Return the (X, Y) coordinate for the center point of the cell that contains the specified text.  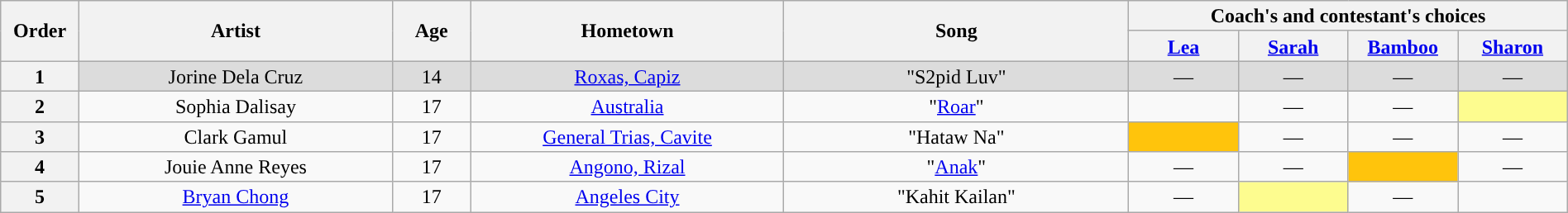
"S2pid Luv" (956, 76)
Roxas, Capiz (627, 76)
Clark Gamul (235, 137)
Sharon (1513, 46)
1 (40, 76)
3 (40, 137)
Australia (627, 106)
Coach's and contestant's choices (1348, 17)
Hometown (627, 31)
Bamboo (1403, 46)
4 (40, 167)
Song (956, 31)
Sarah (1293, 46)
14 (432, 76)
Jorine Dela Cruz (235, 76)
Artist (235, 31)
Angeles City (627, 196)
Order (40, 31)
Sophia Dalisay (235, 106)
Jouie Anne Reyes (235, 167)
"Roar" (956, 106)
5 (40, 196)
2 (40, 106)
Angono, Rizal (627, 167)
General Trias, Cavite (627, 137)
"Anak" (956, 167)
Age (432, 31)
Lea (1184, 46)
"Hataw Na" (956, 137)
"Kahit Kailan" (956, 196)
Bryan Chong (235, 196)
